Return the (x, y) coordinate for the center point of the cell that contains the specified text.  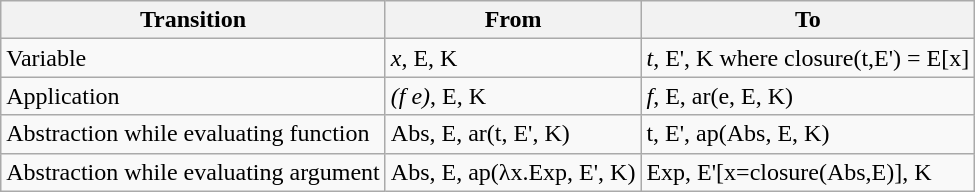
(f e), E, K (513, 96)
t, E', K where closure(t,E') = E[x] (808, 58)
Variable (194, 58)
t, E', ap(Abs, E, K) (808, 134)
Abs, E, ar(t, E', K) (513, 134)
From (513, 20)
f, E, ar(e, E, K) (808, 96)
Transition (194, 20)
x, E, K (513, 58)
Abs, E, ap(λx.Exp, E', K) (513, 172)
Exp, E'[x=closure(Abs,E)], K (808, 172)
Abstraction while evaluating function (194, 134)
Application (194, 96)
Abstraction while evaluating argument (194, 172)
To (808, 20)
